Search for the cell housing the specified text and yield its (X, Y) center coordinate. 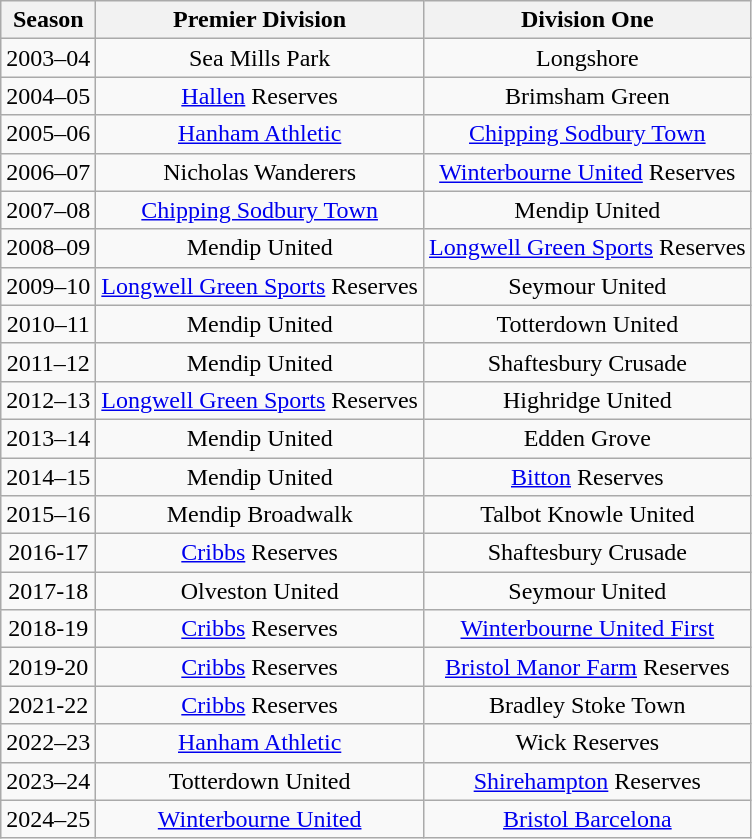
2015–16 (48, 515)
Shirehampton Reserves (587, 781)
Winterbourne United Reserves (587, 172)
2006–07 (48, 172)
Sea Mills Park (260, 58)
2018-19 (48, 629)
2011–12 (48, 362)
Premier Division (260, 20)
Brimsham Green (587, 96)
Hallen Reserves (260, 96)
2007–08 (48, 210)
Bristol Barcelona (587, 819)
Wick Reserves (587, 743)
2024–25 (48, 819)
2010–11 (48, 324)
2023–24 (48, 781)
Talbot Knowle United (587, 515)
Mendip Broadwalk (260, 515)
2022–23 (48, 743)
2004–05 (48, 96)
Edden Grove (587, 438)
2003–04 (48, 58)
Winterbourne United First (587, 629)
Bitton Reserves (587, 477)
Bradley Stoke Town (587, 705)
Winterbourne United (260, 819)
Division One (587, 20)
Olveston United (260, 591)
Bristol Manor Farm Reserves (587, 667)
2021-22 (48, 705)
Highridge United (587, 400)
2008–09 (48, 248)
2012–13 (48, 400)
2013–14 (48, 438)
Season (48, 20)
2009–10 (48, 286)
Nicholas Wanderers (260, 172)
2019-20 (48, 667)
2014–15 (48, 477)
2017-18 (48, 591)
2016-17 (48, 553)
Longshore (587, 58)
2005–06 (48, 134)
